Return (x, y) of the center of cell containing provided text 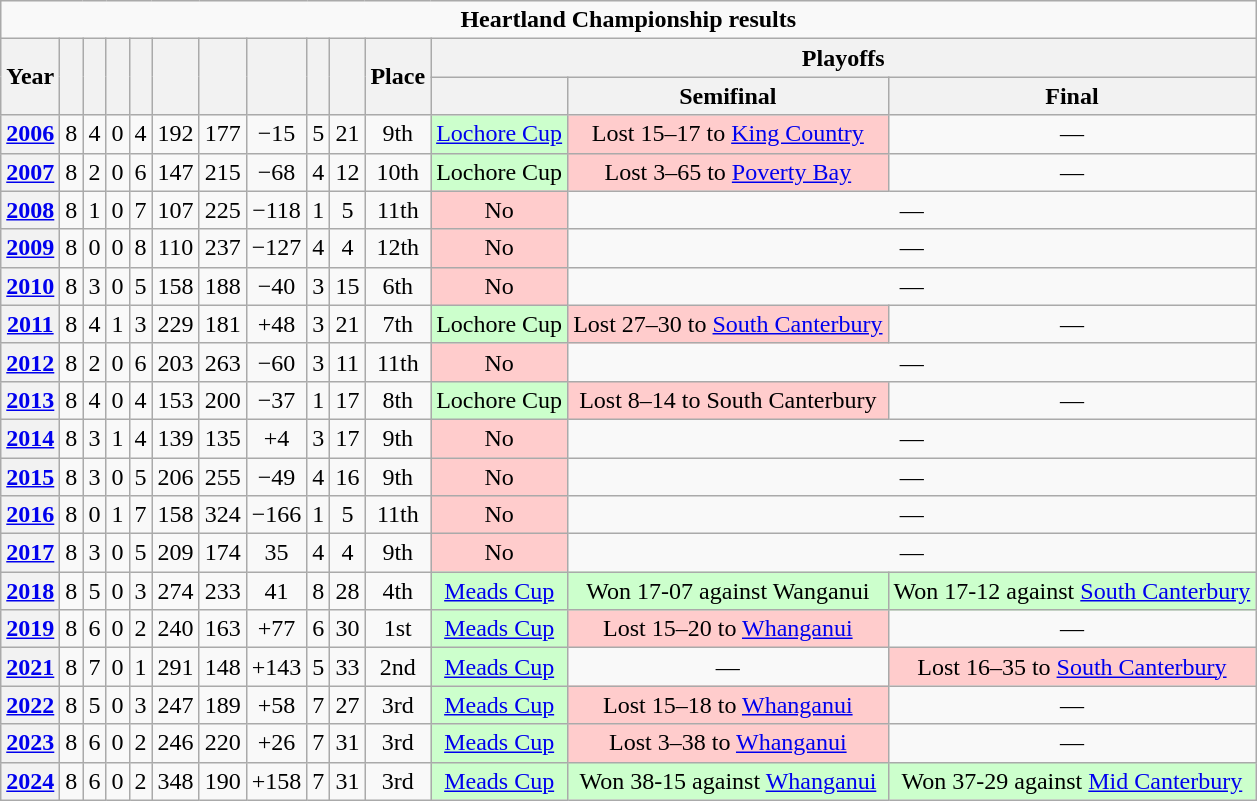
203 (176, 362)
−127 (276, 248)
237 (222, 248)
2024 (30, 781)
192 (176, 134)
Semifinal (728, 96)
28 (348, 591)
Lost 8–14 to South Canterbury (728, 400)
2015 (30, 477)
200 (222, 400)
15 (348, 286)
2023 (30, 743)
177 (222, 134)
2011 (30, 324)
Place (398, 77)
263 (222, 362)
6th (398, 286)
135 (222, 438)
1st (398, 629)
Lost 27–30 to South Canterbury (728, 324)
Year (30, 77)
8th (398, 400)
Won 38-15 against Whanganui (728, 781)
148 (222, 667)
Won 17-07 against Wanganui (728, 591)
274 (176, 591)
35 (276, 553)
206 (176, 477)
16 (348, 477)
2022 (30, 705)
209 (176, 553)
4th (398, 591)
188 (222, 286)
+158 (276, 781)
Won 17-12 against South Canterbury (1072, 591)
27 (348, 705)
−37 (276, 400)
2nd (398, 667)
Heartland Championship results (628, 20)
2017 (30, 553)
107 (176, 210)
Lost 3–65 to Poverty Bay (728, 172)
33 (348, 667)
2014 (30, 438)
2018 (30, 591)
+48 (276, 324)
189 (222, 705)
+143 (276, 667)
215 (222, 172)
246 (176, 743)
41 (276, 591)
2013 (30, 400)
220 (222, 743)
153 (176, 400)
−68 (276, 172)
−40 (276, 286)
11 (348, 362)
291 (176, 667)
10th (398, 172)
Lost 3–38 to Whanganui (728, 743)
−15 (276, 134)
225 (222, 210)
174 (222, 553)
2021 (30, 667)
240 (176, 629)
7th (398, 324)
−118 (276, 210)
Won 37-29 against Mid Canterbury (1072, 781)
110 (176, 248)
233 (222, 591)
Lost 15–20 to Whanganui (728, 629)
+4 (276, 438)
12th (398, 248)
2009 (30, 248)
−166 (276, 515)
Lost 15–17 to King Country (728, 134)
2006 (30, 134)
12 (348, 172)
139 (176, 438)
229 (176, 324)
30 (348, 629)
247 (176, 705)
147 (176, 172)
2008 (30, 210)
+77 (276, 629)
348 (176, 781)
2012 (30, 362)
2016 (30, 515)
2019 (30, 629)
255 (222, 477)
2010 (30, 286)
Final (1072, 96)
Lost 15–18 to Whanganui (728, 705)
−49 (276, 477)
+58 (276, 705)
Playoffs (844, 58)
Lost 16–35 to South Canterbury (1072, 667)
324 (222, 515)
2007 (30, 172)
190 (222, 781)
163 (222, 629)
−60 (276, 362)
181 (222, 324)
+26 (276, 743)
